Pinpoint the cell where the given text exists, returning its (X, Y) midpoint coordinate. 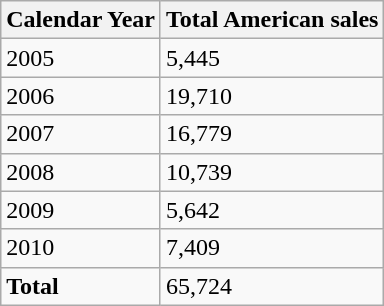
Calendar Year (81, 20)
5,445 (272, 58)
65,724 (272, 286)
2009 (81, 210)
2006 (81, 96)
16,779 (272, 134)
2005 (81, 58)
5,642 (272, 210)
2008 (81, 172)
10,739 (272, 172)
Total (81, 286)
2010 (81, 248)
19,710 (272, 96)
2007 (81, 134)
Total American sales (272, 20)
7,409 (272, 248)
